For the text-containing cell, return its midpoint in [x, y] coordinate format. 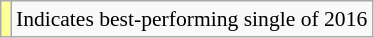
Indicates best-performing single of 2016 [192, 19]
